Return [x, y] of the center of cell containing provided text 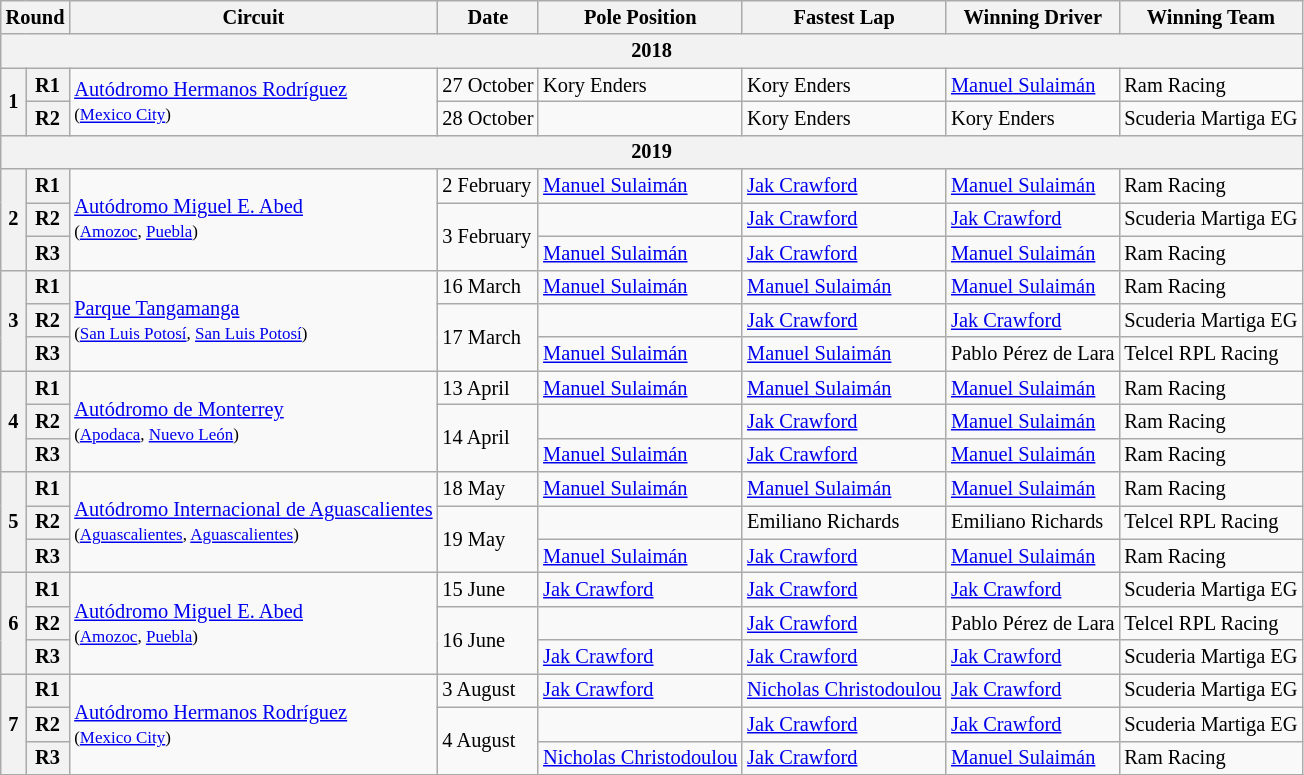
Fastest Lap [844, 17]
4 August [488, 740]
2019 [652, 152]
Parque Tangamanga(San Luis Potosí, San Luis Potosí) [253, 320]
14 April [488, 438]
2 [14, 220]
Autódromo de Monterrey(Apodaca, Nuevo León) [253, 422]
Winning Team [1210, 17]
1 [14, 102]
3 [14, 320]
17 March [488, 336]
18 May [488, 489]
3 August [488, 690]
4 [14, 422]
19 May [488, 538]
6 [14, 622]
13 April [488, 388]
16 March [488, 287]
Circuit [253, 17]
16 June [488, 640]
Pole Position [640, 17]
Round [36, 17]
7 [14, 724]
28 October [488, 118]
27 October [488, 85]
3 February [488, 236]
2 February [488, 186]
Autódromo Internacional de Aguascalientes(Aguascalientes, Aguascalientes) [253, 522]
15 June [488, 589]
2018 [652, 51]
5 [14, 522]
Winning Driver [1032, 17]
Date [488, 17]
